Capture the cell that displays the provided text and extract its [X, Y] central coordinate. 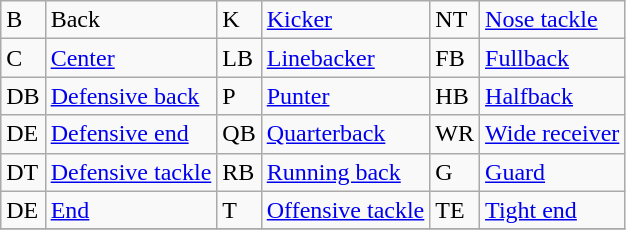
Offensive tackle [346, 210]
Linebacker [346, 58]
LB [239, 58]
Halfback [552, 96]
T [239, 210]
NT [455, 20]
G [455, 172]
C [23, 58]
WR [455, 134]
Defensive back [131, 96]
P [239, 96]
Back [131, 20]
Defensive end [131, 134]
End [131, 210]
K [239, 20]
FB [455, 58]
Punter [346, 96]
Wide receiver [552, 134]
Tight end [552, 210]
HB [455, 96]
Kicker [346, 20]
RB [239, 172]
QB [239, 134]
Guard [552, 172]
Nose tackle [552, 20]
B [23, 20]
DB [23, 96]
Defensive tackle [131, 172]
DT [23, 172]
TE [455, 210]
Running back [346, 172]
Fullback [552, 58]
Quarterback [346, 134]
Center [131, 58]
